Detect which cell encompasses the target text, then output its [x, y] center coordinate. 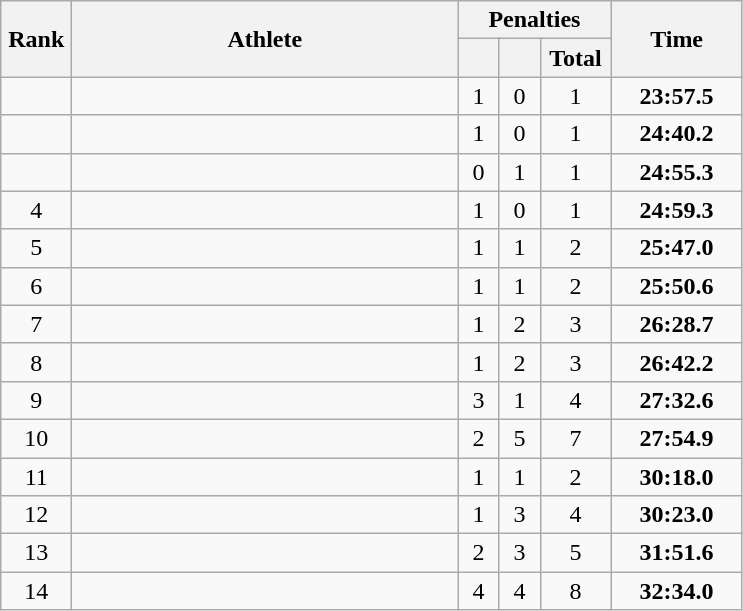
9 [36, 400]
25:50.6 [676, 286]
32:34.0 [676, 591]
12 [36, 515]
6 [36, 286]
13 [36, 553]
24:40.2 [676, 134]
Penalties [534, 20]
10 [36, 438]
26:28.7 [676, 324]
24:59.3 [676, 210]
Rank [36, 39]
27:32.6 [676, 400]
11 [36, 477]
Total [576, 58]
30:18.0 [676, 477]
30:23.0 [676, 515]
23:57.5 [676, 96]
Athlete [265, 39]
31:51.6 [676, 553]
25:47.0 [676, 248]
26:42.2 [676, 362]
27:54.9 [676, 438]
14 [36, 591]
24:55.3 [676, 172]
Time [676, 39]
